Locate the cell with the specified text and output its (x, y) center coordinate. 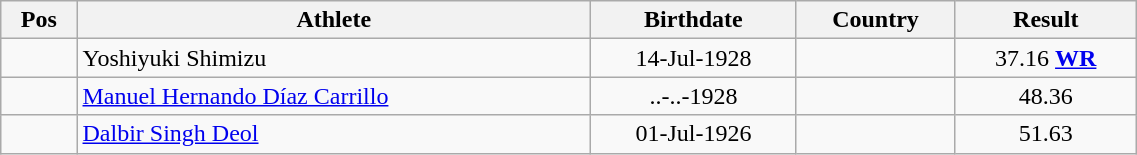
Country (875, 20)
48.36 (1046, 96)
Dalbir Singh Deol (334, 134)
Pos (39, 20)
Yoshiyuki Shimizu (334, 58)
14-Jul-1928 (694, 58)
Result (1046, 20)
Manuel Hernando Díaz Carrillo (334, 96)
01-Jul-1926 (694, 134)
51.63 (1046, 134)
..-..-1928 (694, 96)
37.16 WR (1046, 58)
Birthdate (694, 20)
Athlete (334, 20)
